From the cell containing the given text, extract its center point as [x, y] coordinate. 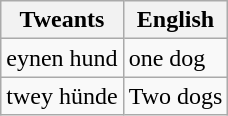
one dog [176, 58]
English [176, 20]
twey hünde [62, 96]
Two dogs [176, 96]
eynen hund [62, 58]
Tweants [62, 20]
